Detect which cell encompasses the target text, then output its (x, y) center coordinate. 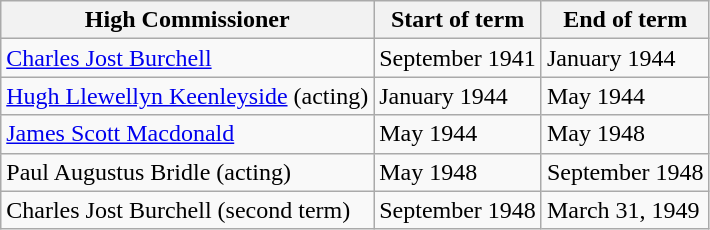
Start of term (458, 20)
Charles Jost Burchell (second term) (188, 210)
September 1941 (458, 58)
End of term (625, 20)
High Commissioner (188, 20)
James Scott Macdonald (188, 134)
March 31, 1949 (625, 210)
Paul Augustus Bridle (acting) (188, 172)
Hugh Llewellyn Keenleyside (acting) (188, 96)
Charles Jost Burchell (188, 58)
